Detect which cell encompasses the target text, then output its (X, Y) center coordinate. 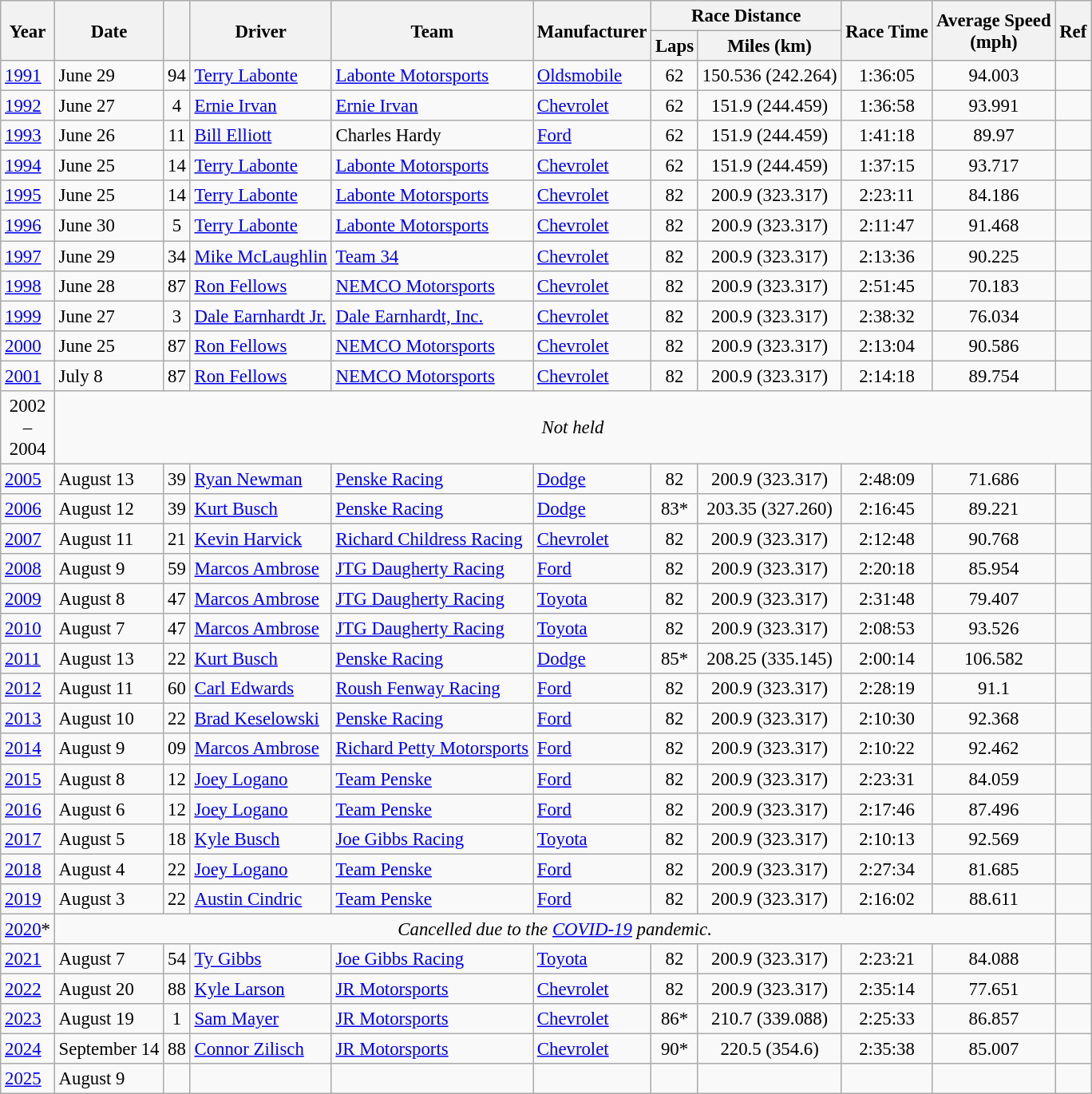
Year (28, 30)
2024 (28, 1049)
79.407 (994, 599)
1994 (28, 166)
Miles (km) (770, 46)
2017 (28, 839)
2015 (28, 779)
09 (177, 749)
60 (177, 689)
Race Distance (746, 16)
5 (177, 226)
21 (177, 539)
August 19 (109, 1019)
1:36:58 (887, 106)
2002–2004 (28, 428)
2008 (28, 569)
1997 (28, 256)
1 (177, 1019)
203.35 (327.260) (770, 509)
220.5 (354.6) (770, 1049)
89.97 (994, 136)
Kyle Larson (260, 989)
August 12 (109, 509)
2025 (28, 1079)
Average Speed(mph) (994, 30)
210.7 (339.088) (770, 1019)
Roush Fenway Racing (432, 689)
2010 (28, 629)
4 (177, 106)
2:35:14 (887, 989)
2001 (28, 376)
Team (432, 30)
Not held (572, 428)
2:23:31 (887, 779)
September 14 (109, 1049)
2:38:32 (887, 316)
88.611 (994, 899)
106.582 (994, 659)
1996 (28, 226)
2:28:19 (887, 689)
Ref (1073, 30)
2:10:22 (887, 749)
93.717 (994, 166)
2011 (28, 659)
2014 (28, 749)
208.25 (335.145) (770, 659)
91.1 (994, 689)
2:10:30 (887, 719)
84.088 (994, 959)
August 4 (109, 869)
92.569 (994, 839)
Oldsmobile (592, 76)
June 30 (109, 226)
2020* (28, 929)
August 10 (109, 719)
Dale Earnhardt, Inc. (432, 316)
June 26 (109, 136)
1:37:15 (887, 166)
2:35:38 (887, 1049)
Connor Zilisch (260, 1049)
76.034 (994, 316)
86.857 (994, 1019)
150.536 (242.264) (770, 76)
2:13:04 (887, 346)
90.586 (994, 346)
Team 34 (432, 256)
2:16:02 (887, 899)
2022 (28, 989)
89.754 (994, 376)
84.059 (994, 779)
2013 (28, 719)
85* (675, 659)
Driver (260, 30)
Dale Earnhardt Jr. (260, 316)
85.954 (994, 569)
2:23:11 (887, 195)
1995 (28, 195)
2000 (28, 346)
3 (177, 316)
34 (177, 256)
Ryan Newman (260, 479)
1:41:18 (887, 136)
Manufacturer (592, 30)
91.468 (994, 226)
2021 (28, 959)
94.003 (994, 76)
90* (675, 1049)
Ty Gibbs (260, 959)
89.221 (994, 509)
2:27:34 (887, 869)
1998 (28, 286)
Race Time (887, 30)
June 28 (109, 286)
2:31:48 (887, 599)
August 6 (109, 809)
90.768 (994, 539)
Brad Keselowski (260, 719)
81.685 (994, 869)
93.991 (994, 106)
Laps (675, 46)
August 20 (109, 989)
11 (177, 136)
Carl Edwards (260, 689)
2:11:47 (887, 226)
2:25:33 (887, 1019)
Date (109, 30)
84.186 (994, 195)
2:16:45 (887, 509)
92.368 (994, 719)
2:14:18 (887, 376)
Richard Petty Motorsports (432, 749)
1993 (28, 136)
2:48:09 (887, 479)
77.651 (994, 989)
Austin Cindric (260, 899)
83* (675, 509)
2005 (28, 479)
2007 (28, 539)
Mike McLaughlin (260, 256)
2:13:36 (887, 256)
2006 (28, 509)
August 3 (109, 899)
1992 (28, 106)
2012 (28, 689)
54 (177, 959)
2009 (28, 599)
90.225 (994, 256)
2:08:53 (887, 629)
92.462 (994, 749)
Kyle Busch (260, 839)
1:36:05 (887, 76)
Bill Elliott (260, 136)
93.526 (994, 629)
July 8 (109, 376)
1999 (28, 316)
2:51:45 (887, 286)
18 (177, 839)
2:20:18 (887, 569)
Cancelled due to the COVID-19 pandemic. (555, 929)
2019 (28, 899)
August 5 (109, 839)
Richard Childress Racing (432, 539)
2016 (28, 809)
2:12:48 (887, 539)
2018 (28, 869)
86* (675, 1019)
85.007 (994, 1049)
Charles Hardy (432, 136)
94 (177, 76)
59 (177, 569)
2:17:46 (887, 809)
2:00:14 (887, 659)
Sam Mayer (260, 1019)
2:23:21 (887, 959)
87.496 (994, 809)
2:10:13 (887, 839)
1991 (28, 76)
70.183 (994, 286)
Kevin Harvick (260, 539)
71.686 (994, 479)
2023 (28, 1019)
